For the text-containing cell, return its midpoint in (X, Y) coordinate format. 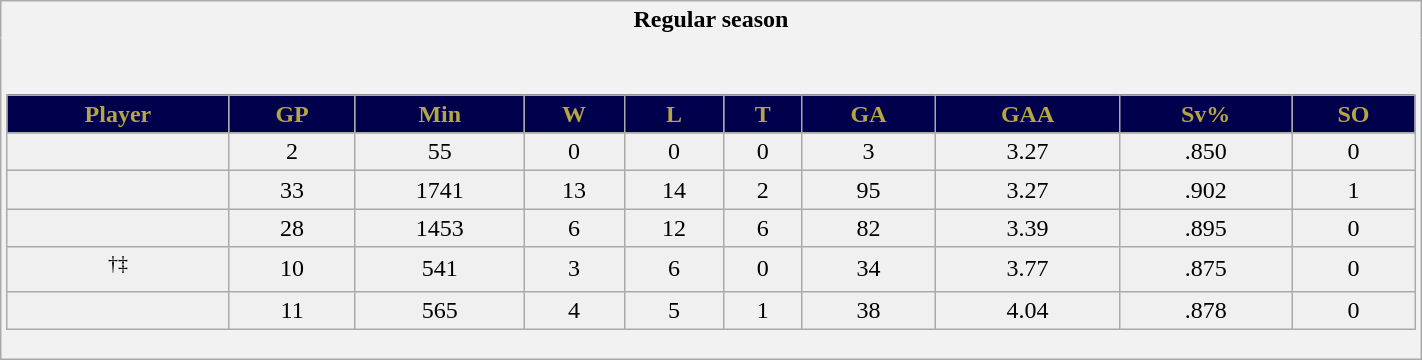
Min (440, 114)
Regular season (711, 20)
28 (292, 228)
T (762, 114)
4.04 (1028, 310)
SO (1354, 114)
GAA (1028, 114)
GP (292, 114)
W (574, 114)
1453 (440, 228)
541 (440, 270)
3.77 (1028, 270)
.902 (1205, 190)
L (674, 114)
3.39 (1028, 228)
34 (868, 270)
565 (440, 310)
†‡ (118, 270)
1741 (440, 190)
4 (574, 310)
11 (292, 310)
.875 (1205, 270)
.878 (1205, 310)
95 (868, 190)
10 (292, 270)
33 (292, 190)
55 (440, 152)
Sv% (1205, 114)
.850 (1205, 152)
Player (118, 114)
5 (674, 310)
38 (868, 310)
82 (868, 228)
14 (674, 190)
.895 (1205, 228)
GA (868, 114)
13 (574, 190)
12 (674, 228)
